Output the [x, y] coordinate of the center of the cell containing the given text.  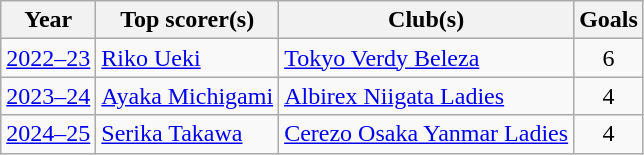
Club(s) [426, 20]
2024–25 [48, 134]
Ayaka Michigami [188, 96]
Serika Takawa [188, 134]
Tokyo Verdy Beleza [426, 58]
Cerezo Osaka Yanmar Ladies [426, 134]
2023–24 [48, 96]
Riko Ueki [188, 58]
Goals [609, 20]
Top scorer(s) [188, 20]
6 [609, 58]
Year [48, 20]
2022–23 [48, 58]
Albirex Niigata Ladies [426, 96]
